Identify which cell holds the provided text, then report its [x, y] central coordinate. 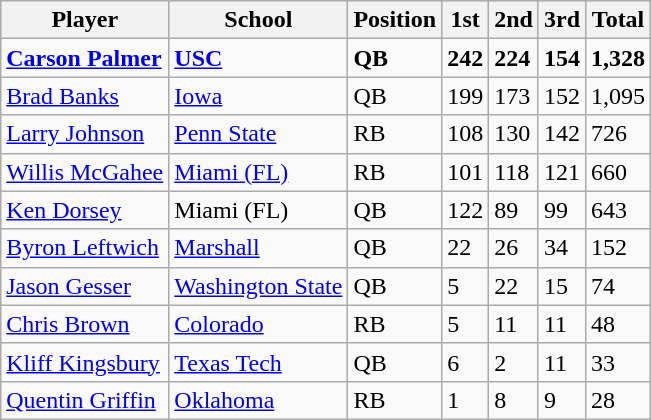
1,095 [618, 96]
122 [466, 210]
33 [618, 362]
26 [514, 248]
Willis McGahee [85, 172]
74 [618, 286]
Ken Dorsey [85, 210]
Oklahoma [258, 400]
2 [514, 362]
Kliff Kingsbury [85, 362]
224 [514, 58]
Penn State [258, 134]
118 [514, 172]
130 [514, 134]
Brad Banks [85, 96]
48 [618, 324]
101 [466, 172]
Jason Gesser [85, 286]
Byron Leftwich [85, 248]
660 [618, 172]
Larry Johnson [85, 134]
1,328 [618, 58]
8 [514, 400]
Total [618, 20]
726 [618, 134]
Chris Brown [85, 324]
Washington State [258, 286]
643 [618, 210]
2nd [514, 20]
99 [562, 210]
Carson Palmer [85, 58]
Quentin Griffin [85, 400]
199 [466, 96]
Iowa [258, 96]
242 [466, 58]
Player [85, 20]
142 [562, 134]
15 [562, 286]
34 [562, 248]
1 [466, 400]
Texas Tech [258, 362]
1st [466, 20]
Position [395, 20]
121 [562, 172]
108 [466, 134]
USC [258, 58]
Colorado [258, 324]
6 [466, 362]
154 [562, 58]
89 [514, 210]
173 [514, 96]
28 [618, 400]
School [258, 20]
Marshall [258, 248]
3rd [562, 20]
9 [562, 400]
